Return (X, Y) of the center of cell containing provided text 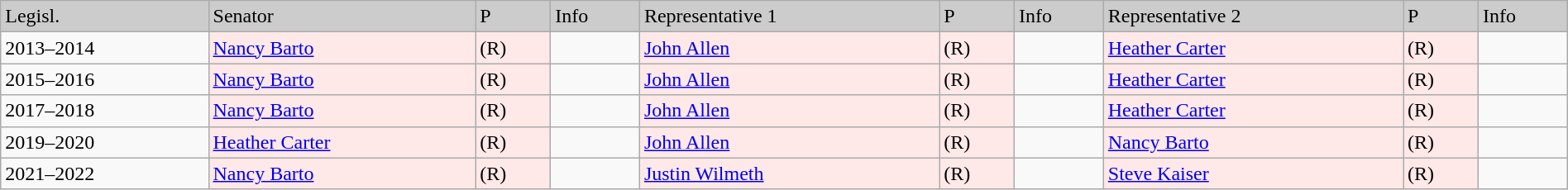
Senator (342, 17)
Legisl. (104, 17)
2015–2016 (104, 79)
2017–2018 (104, 111)
Representative 2 (1253, 17)
Steve Kaiser (1253, 173)
2019–2020 (104, 142)
Justin Wilmeth (789, 173)
2021–2022 (104, 173)
2013–2014 (104, 48)
Representative 1 (789, 17)
